From the cell containing the given text, extract its center point as [X, Y] coordinate. 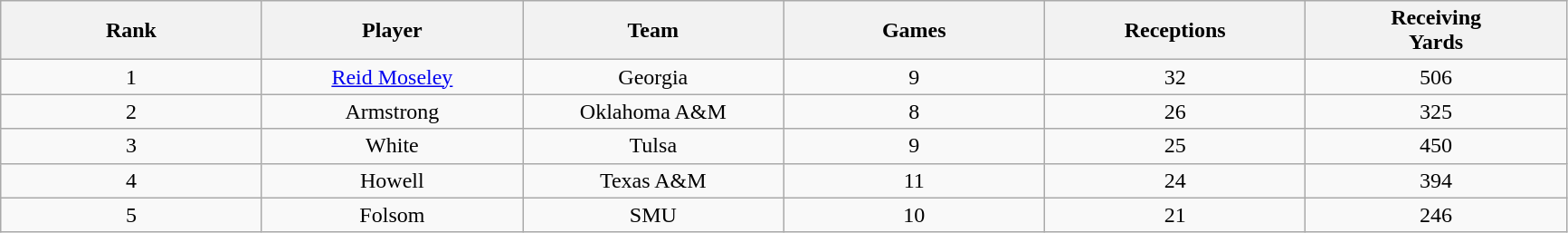
Howell [392, 180]
8 [914, 112]
Texas A&M [653, 180]
21 [1174, 215]
32 [1174, 77]
Georgia [653, 77]
Team [653, 31]
25 [1174, 146]
325 [1437, 112]
1 [131, 77]
5 [131, 215]
ReceivingYards [1437, 31]
Oklahoma A&M [653, 112]
Receptions [1174, 31]
Tulsa [653, 146]
3 [131, 146]
11 [914, 180]
Armstrong [392, 112]
246 [1437, 215]
Games [914, 31]
10 [914, 215]
White [392, 146]
506 [1437, 77]
450 [1437, 146]
26 [1174, 112]
2 [131, 112]
394 [1437, 180]
Folsom [392, 215]
Reid Moseley [392, 77]
24 [1174, 180]
4 [131, 180]
Rank [131, 31]
SMU [653, 215]
Player [392, 31]
